Locate the cell with the specified text and output its (x, y) center coordinate. 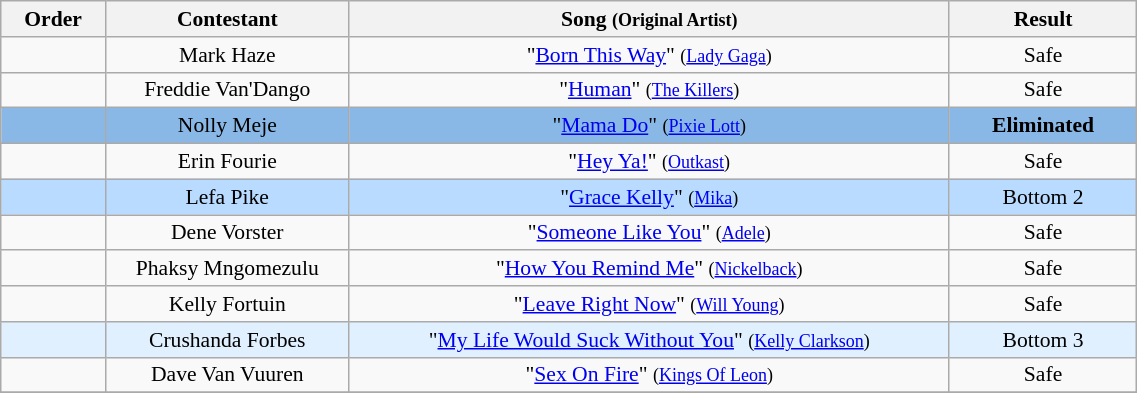
Freddie Van'Dango (227, 90)
"How You Remind Me" (Nickelback) (649, 269)
Song (Original Artist) (649, 19)
Nolly Meje (227, 126)
Result (1043, 19)
"Grace Kelly" (Mika) (649, 197)
Eliminated (1043, 126)
Order (54, 19)
"Sex On Fire" (Kings Of Leon) (649, 375)
Bottom 3 (1043, 340)
"My Life Would Suck Without You" (Kelly Clarkson) (649, 340)
Dene Vorster (227, 233)
"Mama Do" (Pixie Lott) (649, 126)
"Leave Right Now" (Will Young) (649, 304)
Kelly Fortuin (227, 304)
Crushanda Forbes (227, 340)
Dave Van Vuuren (227, 375)
Bottom 2 (1043, 197)
"Someone Like You" (Adele) (649, 233)
"Hey Ya!" (Outkast) (649, 162)
Mark Haze (227, 55)
"Born This Way" (Lady Gaga) (649, 55)
Lefa Pike (227, 197)
"Human" (The Killers) (649, 90)
Erin Fourie (227, 162)
Phaksy Mngomezulu (227, 269)
Contestant (227, 19)
